Return [x, y] of the center of cell containing provided text 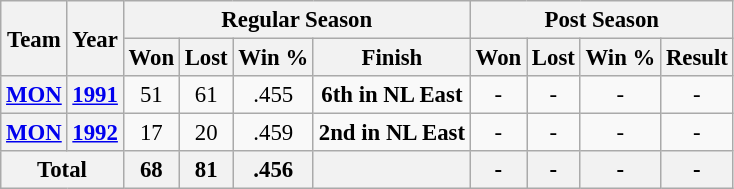
Regular Season [296, 20]
Team [34, 38]
68 [151, 170]
17 [151, 133]
1991 [95, 95]
Result [698, 58]
Year [95, 38]
51 [151, 95]
61 [206, 95]
Total [62, 170]
1992 [95, 133]
20 [206, 133]
2nd in NL East [392, 133]
Post Season [602, 20]
81 [206, 170]
.455 [273, 95]
6th in NL East [392, 95]
Finish [392, 58]
.456 [273, 170]
.459 [273, 133]
